Detect which cell encompasses the target text, then output its [X, Y] center coordinate. 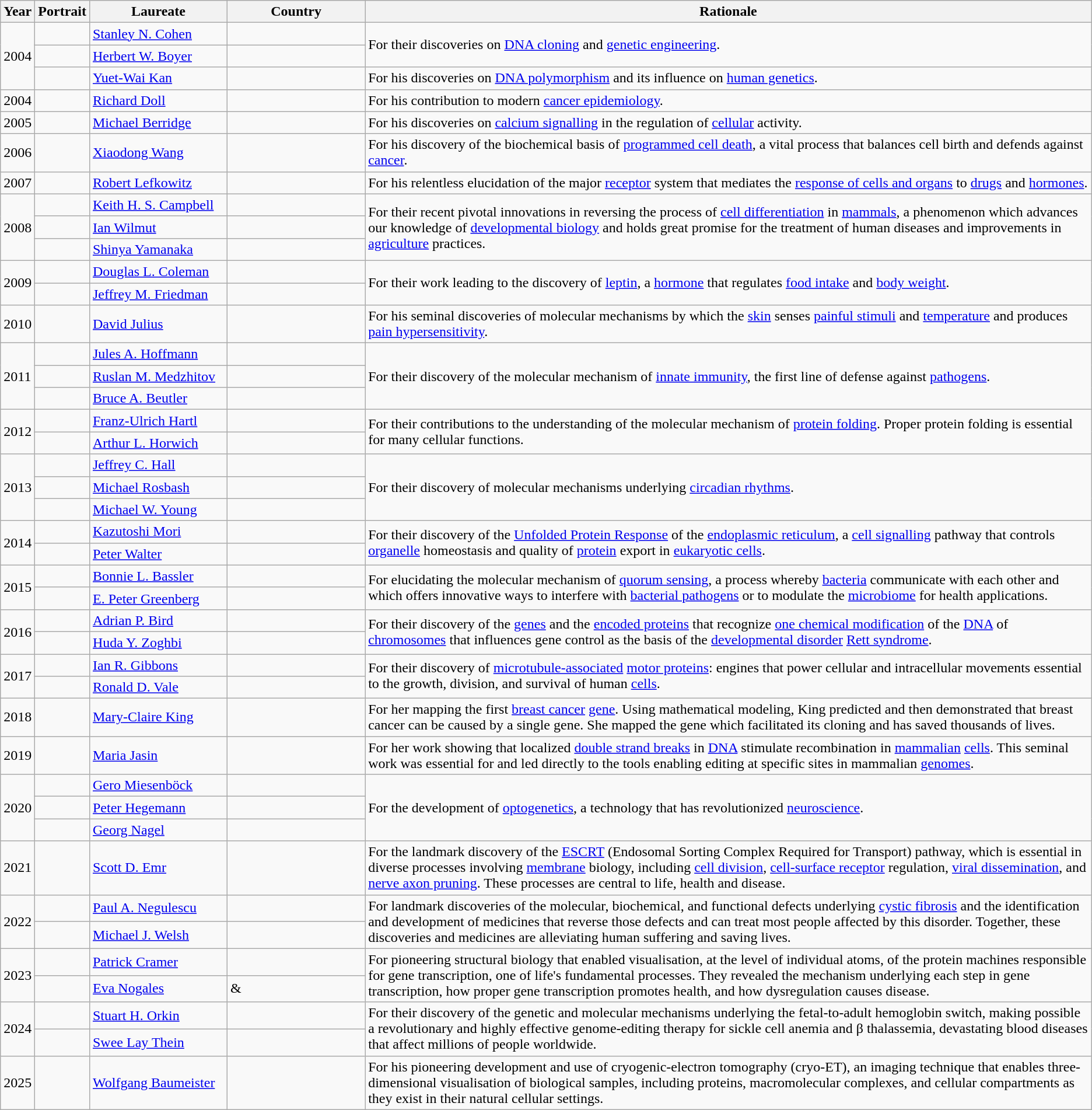
For their discovery of the molecular mechanism of innate immunity, the first line of defense against pathogens. [729, 376]
& [296, 989]
Jeffrey C. Hall [158, 465]
Ronald D. Vale [158, 687]
Stuart H. Orkin [158, 1015]
Ian R. Gibbons [158, 665]
Yuet-Wai Kan [158, 78]
Patrick Cramer [158, 962]
2021 [17, 868]
Georg Nagel [158, 830]
Michael J. Welsh [158, 935]
2012 [17, 432]
Stanley N. Cohen [158, 34]
2019 [17, 755]
For his discoveries on calcium signalling in the regulation of cellular activity. [729, 123]
2018 [17, 718]
Wolfgang Baumeister [158, 1083]
Country [296, 12]
Portrait [62, 12]
2013 [17, 487]
Jules A. Hoffmann [158, 354]
Bruce A. Beutler [158, 399]
David Julius [158, 324]
2005 [17, 123]
Laureate [158, 12]
2023 [17, 975]
Michael Rosbash [158, 487]
Shinya Yamanaka [158, 249]
2024 [17, 1029]
2009 [17, 282]
2007 [17, 183]
Peter Walter [158, 554]
Huda Y. Zoghbi [158, 643]
Paul A. Negulescu [158, 908]
For their work leading to the discovery of leptin, a hormone that regulates food intake and body weight. [729, 282]
Franz-Ulrich Hartl [158, 421]
Douglas L. Coleman [158, 271]
Richard Doll [158, 100]
2020 [17, 808]
Eva Nogales [158, 989]
2014 [17, 543]
2015 [17, 587]
2010 [17, 324]
Mary-Claire King [158, 718]
Adrian P. Bird [158, 620]
Kazutoshi Mori [158, 532]
For his contribution to modern cancer epidemiology. [729, 100]
Herbert W. Boyer [158, 56]
Bonnie L. Bassler [158, 576]
For their discoveries on DNA cloning and genetic engineering. [729, 45]
Rationale [729, 12]
2011 [17, 376]
For the development of optogenetics, a technology that has revolutionized neuroscience. [729, 808]
Ian Wilmut [158, 227]
Gero Miesenböck [158, 786]
E. Peter Greenberg [158, 598]
2017 [17, 676]
For his seminal discoveries of molecular mechanisms by which the skin senses painful stimuli and temperature and produces pain hypersensitivity. [729, 324]
For his relentless elucidation of the major receptor system that mediates the response of cells and organs to drugs and hormones. [729, 183]
Maria Jasin [158, 755]
Robert Lefkowitz [158, 183]
Jeffrey M. Friedman [158, 294]
For their discovery of molecular mechanisms underlying circadian rhythms. [729, 487]
Michael W. Young [158, 509]
2025 [17, 1083]
Ruslan M. Medzhitov [158, 376]
2006 [17, 153]
For his discoveries on DNA polymorphism and its influence on human genetics. [729, 78]
Arthur L. Horwich [158, 443]
Peter Hegemann [158, 808]
2022 [17, 921]
Swee Lay Thein [158, 1042]
2016 [17, 631]
Keith H. S. Campbell [158, 205]
Xiaodong Wang [158, 153]
2008 [17, 227]
Michael Berridge [158, 123]
Year [17, 12]
Scott D. Emr [158, 868]
For his discovery of the biochemical basis of programmed cell death, a vital process that balances cell birth and defends against cancer. [729, 153]
